Search for the cell housing the specified text and yield its (x, y) center coordinate. 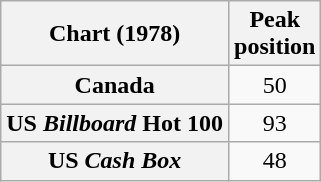
50 (275, 85)
93 (275, 123)
US Cash Box (115, 161)
US Billboard Hot 100 (115, 123)
Chart (1978) (115, 34)
Canada (115, 85)
Peakposition (275, 34)
48 (275, 161)
